Search for the cell housing the specified text and yield its [X, Y] center coordinate. 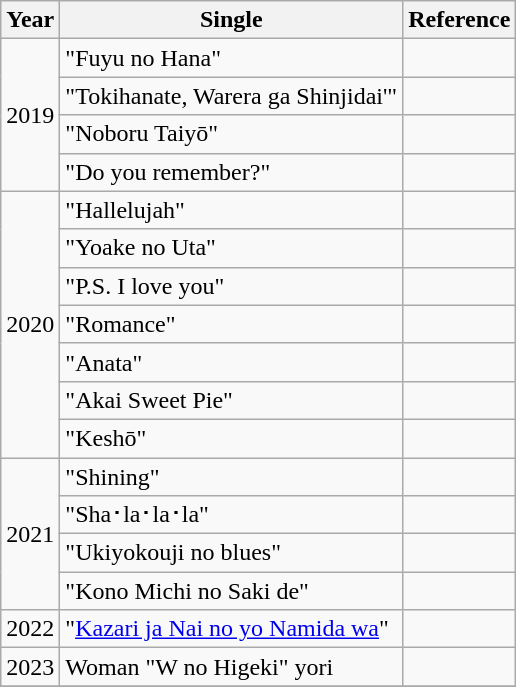
2023 [30, 667]
"Sha･la･la･la" [232, 515]
2022 [30, 629]
"Yoake no Uta" [232, 248]
"Hallelujah" [232, 210]
2019 [30, 115]
Woman "W no Higeki" yori [232, 667]
"Kazari ja Nai no yo Namida wa" [232, 629]
"Anata" [232, 362]
"Fuyu no Hana" [232, 58]
"P.S. I love you" [232, 286]
Reference [460, 20]
2020 [30, 324]
"Romance" [232, 324]
"Noboru Taiyō" [232, 134]
"Keshō" [232, 438]
"Kono Michi no Saki de" [232, 591]
"Akai Sweet Pie" [232, 400]
"Do you remember?" [232, 172]
"Tokihanate, Warera ga Shinjidai'" [232, 96]
Year [30, 20]
"Ukiyokouji no blues" [232, 553]
2021 [30, 534]
"Shining" [232, 477]
Single [232, 20]
